Pinpoint the cell where the given text exists, returning its [X, Y] midpoint coordinate. 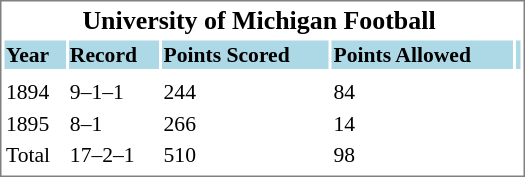
Points Scored [246, 54]
510 [246, 155]
Total [34, 155]
244 [246, 92]
17–2–1 [114, 155]
8–1 [114, 124]
14 [423, 124]
Record [114, 54]
Points Allowed [423, 54]
9–1–1 [114, 92]
98 [423, 155]
1894 [34, 92]
University of Michigan Football [258, 20]
84 [423, 92]
Year [34, 54]
1895 [34, 124]
266 [246, 124]
